Return the (X, Y) coordinate for the center point of the cell that contains the specified text.  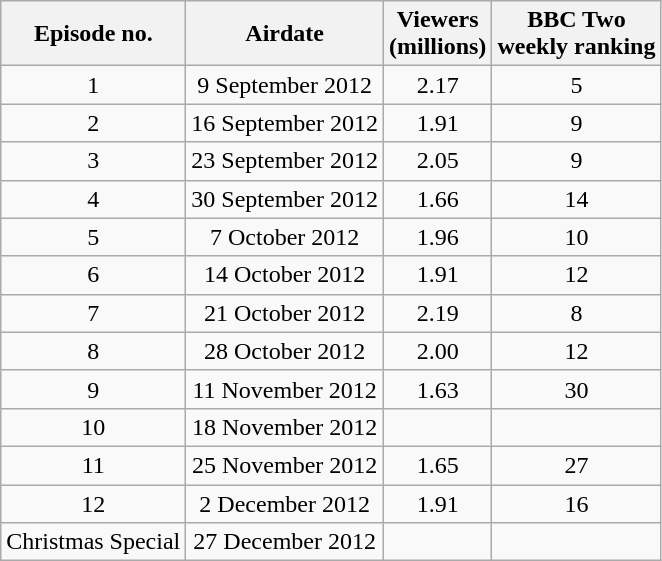
Episode no. (94, 34)
21 October 2012 (285, 313)
2.05 (437, 161)
2 (94, 123)
27 December 2012 (285, 542)
1.63 (437, 389)
30 (576, 389)
14 (576, 199)
1.96 (437, 237)
7 (94, 313)
2.00 (437, 351)
Airdate (285, 34)
16 (576, 503)
18 November 2012 (285, 427)
11 November 2012 (285, 389)
23 September 2012 (285, 161)
11 (94, 465)
1.65 (437, 465)
BBC Twoweekly ranking (576, 34)
27 (576, 465)
25 November 2012 (285, 465)
14 October 2012 (285, 275)
28 October 2012 (285, 351)
7 October 2012 (285, 237)
Viewers(millions) (437, 34)
30 September 2012 (285, 199)
9 September 2012 (285, 85)
4 (94, 199)
2 December 2012 (285, 503)
2.17 (437, 85)
1.66 (437, 199)
2.19 (437, 313)
16 September 2012 (285, 123)
Christmas Special (94, 542)
3 (94, 161)
1 (94, 85)
6 (94, 275)
